Scan for the cell matching the given text and deliver its (X, Y) coordinate at center. 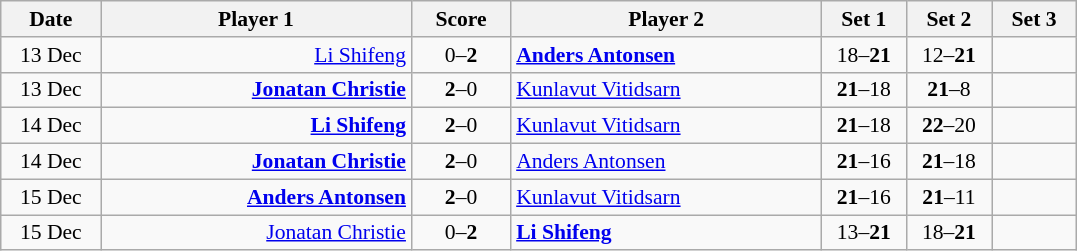
12–21 (948, 55)
Set 2 (948, 19)
21–8 (948, 90)
Score (461, 19)
Set 1 (864, 19)
21–11 (948, 197)
Player 1 (256, 19)
13–21 (864, 233)
Player 2 (666, 19)
Date (51, 19)
22–20 (948, 126)
Set 3 (1034, 19)
